Return the (x, y) coordinate for the center point of the cell that contains the specified text.  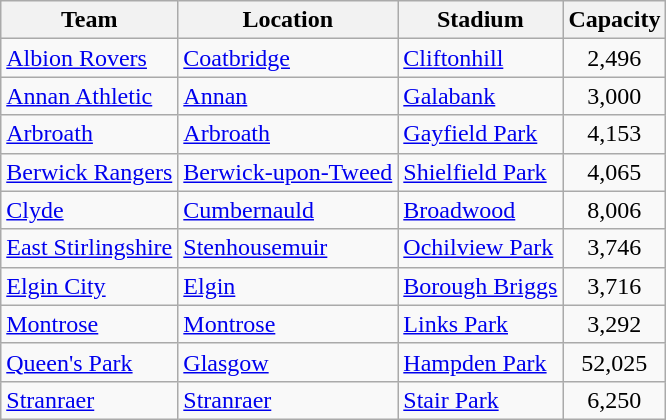
3,746 (614, 248)
Location (288, 20)
8,006 (614, 210)
Borough Briggs (480, 286)
4,153 (614, 134)
Annan (288, 96)
Team (90, 20)
Coatbridge (288, 58)
Links Park (480, 324)
Hampden Park (480, 362)
Annan Athletic (90, 96)
Queen's Park (90, 362)
Stair Park (480, 400)
Stenhousemuir (288, 248)
Elgin (288, 286)
Broadwood (480, 210)
Clyde (90, 210)
6,250 (614, 400)
Berwick-upon-Tweed (288, 172)
3,000 (614, 96)
2,496 (614, 58)
Stadium (480, 20)
Berwick Rangers (90, 172)
Capacity (614, 20)
Shielfield Park (480, 172)
52,025 (614, 362)
Ochilview Park (480, 248)
3,716 (614, 286)
East Stirlingshire (90, 248)
Cliftonhill (480, 58)
3,292 (614, 324)
Glasgow (288, 362)
4,065 (614, 172)
Elgin City (90, 286)
Gayfield Park (480, 134)
Albion Rovers (90, 58)
Galabank (480, 96)
Cumbernauld (288, 210)
